Return [X, Y] of the center of cell containing provided text 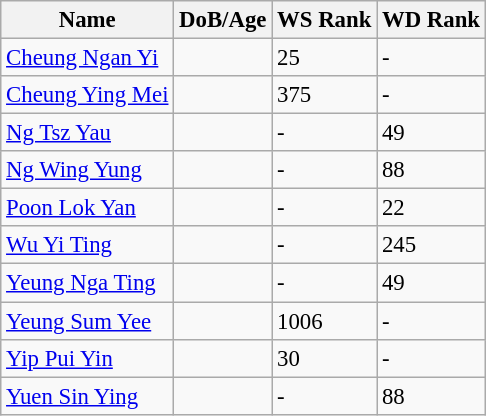
1006 [324, 321]
22 [432, 208]
Yeung Nga Ting [88, 283]
Yip Pui Yin [88, 358]
30 [324, 358]
Cheung Ying Mei [88, 95]
Ng Wing Yung [88, 170]
Name [88, 20]
25 [324, 58]
245 [432, 245]
WS Rank [324, 20]
Ng Tsz Yau [88, 133]
WD Rank [432, 20]
Yuen Sin Ying [88, 396]
Poon Lok Yan [88, 208]
Cheung Ngan Yi [88, 58]
Yeung Sum Yee [88, 321]
Wu Yi Ting [88, 245]
375 [324, 95]
DoB/Age [223, 20]
